Detect which cell encompasses the target text, then output its [x, y] center coordinate. 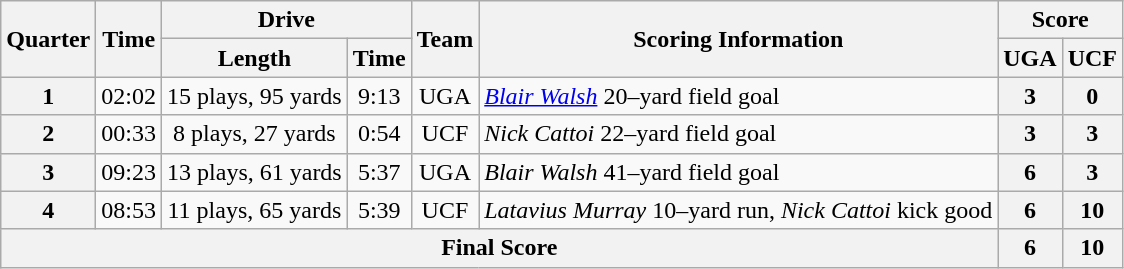
Blair Walsh 41–yard field goal [738, 172]
Latavius Murray 10–yard run, Nick Cattoi kick good [738, 210]
9:13 [379, 96]
0 [1092, 96]
4 [48, 210]
Quarter [48, 39]
Score [1060, 20]
1 [48, 96]
11 plays, 65 yards [255, 210]
0:54 [379, 134]
Blair Walsh 20–yard field goal [738, 96]
Final Score [500, 248]
15 plays, 95 yards [255, 96]
Drive [287, 20]
5:39 [379, 210]
09:23 [129, 172]
Nick Cattoi 22–yard field goal [738, 134]
Scoring Information [738, 39]
00:33 [129, 134]
Team [445, 39]
13 plays, 61 yards [255, 172]
2 [48, 134]
08:53 [129, 210]
8 plays, 27 yards [255, 134]
Length [255, 58]
5:37 [379, 172]
02:02 [129, 96]
